Locate the cell with the specified text and output its [x, y] center coordinate. 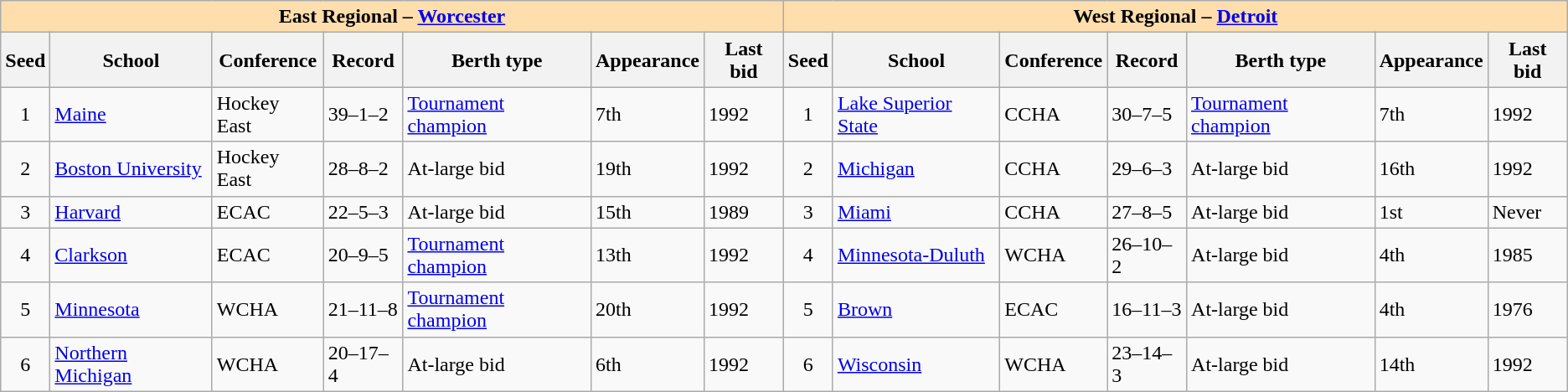
Miami [916, 212]
Lake Superior State [916, 114]
1989 [744, 212]
29–6–3 [1148, 169]
Northern Michigan [131, 364]
16th [1431, 169]
21–11–8 [364, 310]
Brown [916, 310]
Boston University [131, 169]
West Regional – Detroit [1175, 17]
Harvard [131, 212]
1976 [1528, 310]
1985 [1528, 255]
39–1–2 [364, 114]
30–7–5 [1148, 114]
Maine [131, 114]
East Regional – Worcester [392, 17]
28–8–2 [364, 169]
Clarkson [131, 255]
Michigan [916, 169]
22–5–3 [364, 212]
15th [647, 212]
Wisconsin [916, 364]
6th [647, 364]
Minnesota [131, 310]
Never [1528, 212]
16–11–3 [1148, 310]
20–17–4 [364, 364]
26–10–2 [1148, 255]
23–14–3 [1148, 364]
20–9–5 [364, 255]
1st [1431, 212]
14th [1431, 364]
19th [647, 169]
Minnesota-Duluth [916, 255]
20th [647, 310]
13th [647, 255]
27–8–5 [1148, 212]
